Detect which cell encompasses the target text, then output its [X, Y] center coordinate. 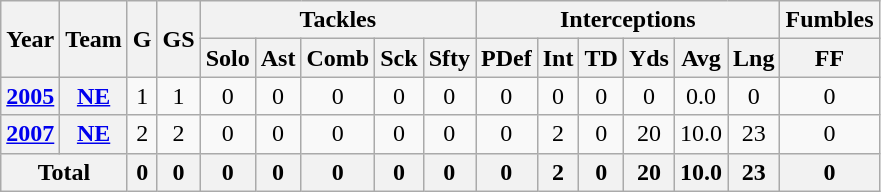
2005 [30, 96]
Lng [754, 58]
Total [64, 172]
0.0 [700, 96]
G [142, 39]
Ast [278, 58]
Solo [228, 58]
Interceptions [628, 20]
Team [94, 39]
Sck [399, 58]
Int [558, 58]
FF [830, 58]
Sfty [449, 58]
TD [601, 58]
Yds [648, 58]
2007 [30, 134]
Fumbles [830, 20]
PDef [507, 58]
GS [178, 39]
Comb [338, 58]
Year [30, 39]
Avg [700, 58]
Tackles [338, 20]
